From the cell containing the given text, extract its center point as (X, Y) coordinate. 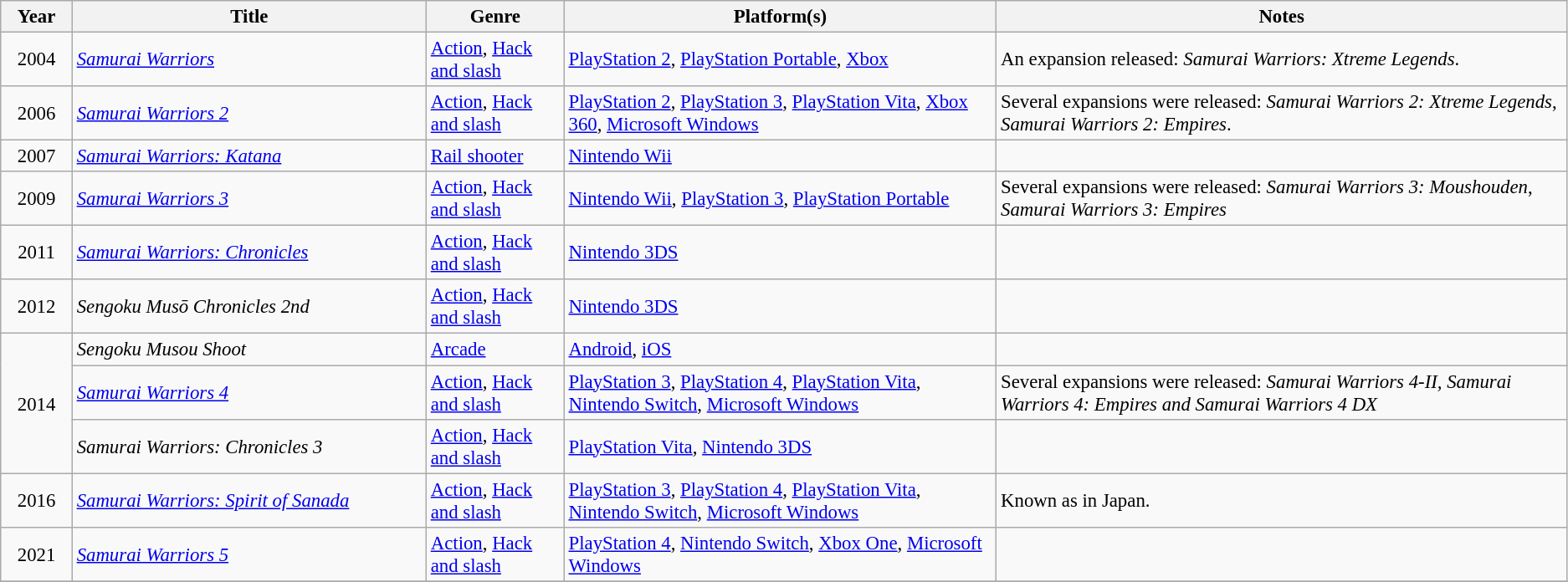
Rail shooter (495, 156)
Samurai Warriors: Chronicles (249, 253)
Samurai Warriors: Spirit of Sanada (249, 500)
Title (249, 17)
Samurai Warriors 3 (249, 199)
Samurai Warriors (249, 60)
2011 (37, 253)
Nintendo Wii (780, 156)
An expansion released: Samurai Warriors: Xtreme Legends. (1282, 60)
PlayStation 2, PlayStation Portable, Xbox (780, 60)
2007 (37, 156)
2014 (37, 403)
PlayStation Vita, Nintendo 3DS (780, 447)
Platform(s) (780, 17)
Samurai Warriors 2 (249, 114)
2009 (37, 199)
2021 (37, 554)
Notes (1282, 17)
Several expansions were released: Samurai Warriors 2: Xtreme Legends, Samurai Warriors 2: Empires. (1282, 114)
Genre (495, 17)
Samurai Warriors 4 (249, 393)
PlayStation 2, PlayStation 3, PlayStation Vita, Xbox 360, Microsoft Windows (780, 114)
Samurai Warriors: Katana (249, 156)
Sengoku Musō Chronicles 2nd (249, 306)
2016 (37, 500)
Year (37, 17)
2004 (37, 60)
2006 (37, 114)
PlayStation 4, Nintendo Switch, Xbox One, Microsoft Windows (780, 554)
Samurai Warriors 5 (249, 554)
Sengoku Musou Shoot (249, 350)
Samurai Warriors: Chronicles 3 (249, 447)
Several expansions were released: Samurai Warriors 4-II, Samurai Warriors 4: Empires and Samurai Warriors 4 DX (1282, 393)
Several expansions were released: Samurai Warriors 3: Moushouden, Samurai Warriors 3: Empires (1282, 199)
Android, iOS (780, 350)
Known as in Japan. (1282, 500)
Arcade (495, 350)
2012 (37, 306)
Nintendo Wii, PlayStation 3, PlayStation Portable (780, 199)
